From the cell containing the given text, extract its center point as [x, y] coordinate. 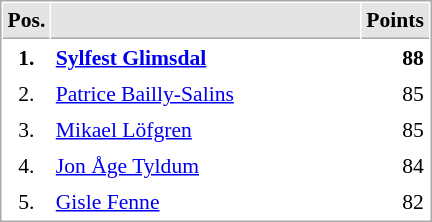
5. [26, 201]
Gisle Fenne [206, 201]
Jon Åge Tyldum [206, 165]
Sylfest Glimsdal [206, 57]
88 [396, 57]
3. [26, 129]
Mikael Löfgren [206, 129]
Patrice Bailly-Salins [206, 93]
4. [26, 165]
Pos. [26, 21]
2. [26, 93]
Points [396, 21]
82 [396, 201]
84 [396, 165]
1. [26, 57]
